Output the (X, Y) coordinate of the center of the cell containing the given text.  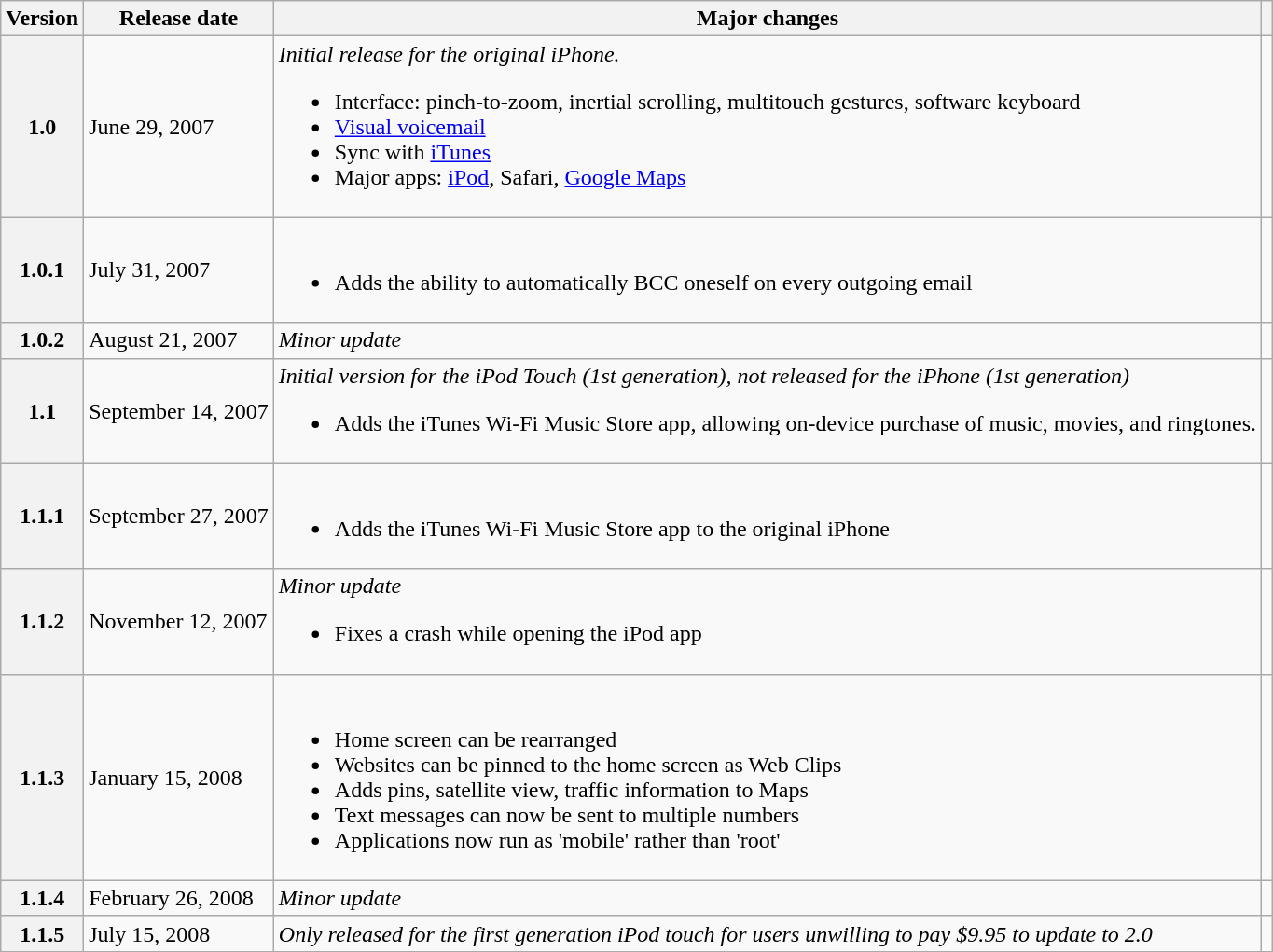
September 14, 2007 (179, 410)
January 15, 2008 (179, 778)
Release date (179, 19)
1.1 (43, 410)
September 27, 2007 (179, 517)
1.0 (43, 127)
Only released for the first generation iPod touch for users unwilling to pay $9.95 to update to 2.0 (767, 933)
July 15, 2008 (179, 933)
Adds the ability to automatically BCC oneself on every outgoing email (767, 270)
Minor updateFixes a crash while opening the iPod app (767, 621)
1.1.2 (43, 621)
1.1.4 (43, 898)
Adds the iTunes Wi-Fi Music Store app to the original iPhone (767, 517)
February 26, 2008 (179, 898)
August 21, 2007 (179, 340)
1.1.3 (43, 778)
July 31, 2007 (179, 270)
1.0.2 (43, 340)
June 29, 2007 (179, 127)
1.1.1 (43, 517)
Version (43, 19)
November 12, 2007 (179, 621)
1.0.1 (43, 270)
Major changes (767, 19)
1.1.5 (43, 933)
